Provide the [X, Y] coordinate of the cell's center where the given text is located.  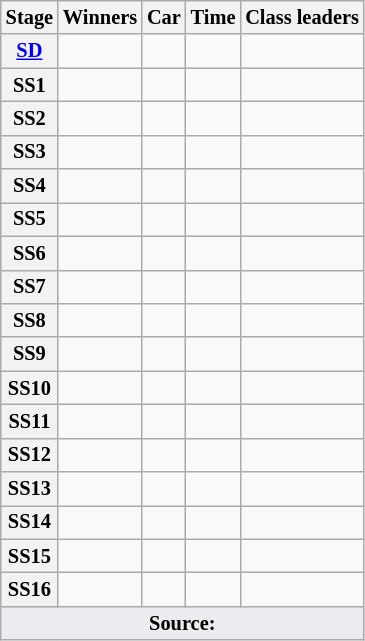
SS16 [30, 589]
SS8 [30, 320]
SD [30, 51]
SS4 [30, 186]
SS15 [30, 556]
SS3 [30, 152]
SS11 [30, 421]
SS1 [30, 85]
Class leaders [302, 17]
SS14 [30, 522]
SS5 [30, 219]
SS2 [30, 118]
Car [164, 17]
Source: [182, 623]
SS9 [30, 354]
SS12 [30, 455]
SS6 [30, 253]
SS13 [30, 489]
SS7 [30, 287]
Time [214, 17]
Winners [100, 17]
Stage [30, 17]
SS10 [30, 388]
